Find where the given text appears and provide that cell's center as [X, Y] coordinate. 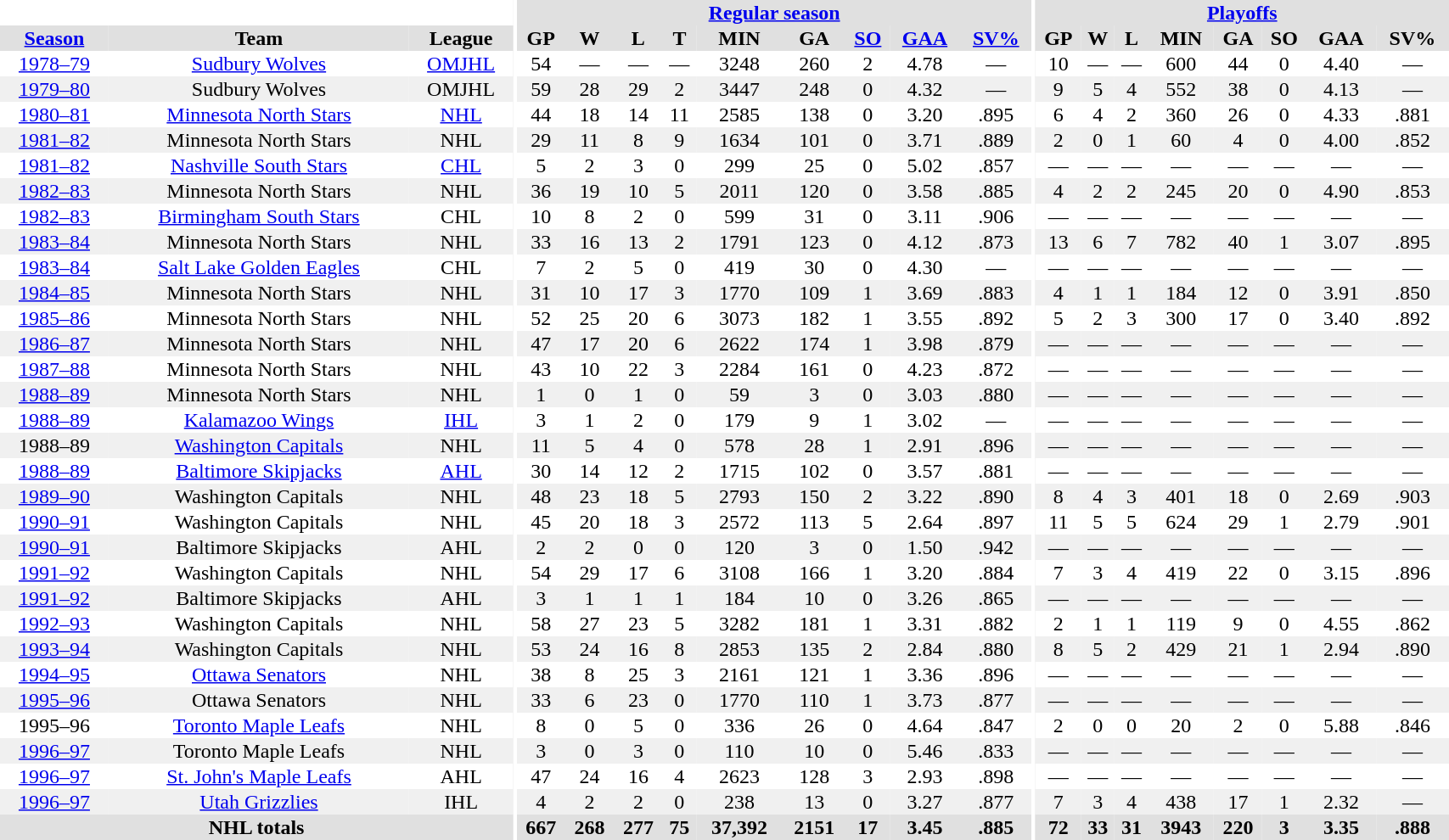
113 [815, 522]
3.73 [925, 700]
3248 [739, 64]
1987–88 [54, 369]
277 [638, 827]
3.15 [1341, 573]
2011 [739, 191]
.879 [997, 344]
4.78 [925, 64]
578 [739, 445]
.883 [997, 293]
Utah Grizzlies [259, 802]
2.64 [925, 522]
48 [542, 496]
2.69 [1341, 496]
Kalamazoo Wings [259, 420]
3.69 [925, 293]
3.57 [925, 471]
3.55 [925, 318]
4.12 [925, 242]
3.58 [925, 191]
3.22 [925, 496]
2.84 [925, 649]
3108 [739, 573]
27 [589, 624]
36 [542, 191]
3.40 [1341, 318]
1.50 [925, 547]
3282 [739, 624]
4.33 [1341, 115]
5.88 [1341, 725]
150 [815, 496]
401 [1182, 496]
1994–95 [54, 675]
2284 [739, 369]
1985–86 [54, 318]
3.11 [925, 216]
.873 [997, 242]
138 [815, 115]
.862 [1412, 624]
3.91 [1341, 293]
3447 [739, 89]
4.00 [1341, 140]
St. John's Maple Leafs [259, 776]
1993–94 [54, 649]
58 [542, 624]
.889 [997, 140]
1634 [739, 140]
1989–90 [54, 496]
2585 [739, 115]
599 [739, 216]
1980–81 [54, 115]
248 [815, 89]
.847 [997, 725]
40 [1238, 242]
299 [739, 165]
102 [815, 471]
1978–79 [54, 64]
3.45 [925, 827]
119 [1182, 624]
2.79 [1341, 522]
2622 [739, 344]
268 [589, 827]
3.71 [925, 140]
300 [1182, 318]
.865 [997, 598]
League [461, 38]
37,392 [739, 827]
.857 [997, 165]
238 [739, 802]
.898 [997, 776]
3073 [739, 318]
2161 [739, 675]
3.27 [925, 802]
NHL totals [256, 827]
4.32 [925, 89]
3.98 [925, 344]
2.94 [1341, 649]
4.40 [1341, 64]
3.31 [925, 624]
182 [815, 318]
179 [739, 420]
1979–80 [54, 89]
19 [589, 191]
101 [815, 140]
T [680, 38]
245 [1182, 191]
4.64 [925, 725]
60 [1182, 140]
.888 [1412, 827]
181 [815, 624]
5.46 [925, 751]
.850 [1412, 293]
2853 [739, 649]
3.07 [1341, 242]
4.90 [1341, 191]
Team [259, 38]
2.32 [1341, 802]
552 [1182, 89]
Playoffs [1242, 13]
360 [1182, 115]
.884 [997, 573]
2.93 [925, 776]
4.55 [1341, 624]
Regular season [774, 13]
Season [54, 38]
600 [1182, 64]
2151 [815, 827]
45 [542, 522]
1986–87 [54, 344]
.833 [997, 751]
75 [680, 827]
4.30 [925, 267]
.906 [997, 216]
3943 [1182, 827]
336 [739, 725]
123 [815, 242]
53 [542, 649]
.846 [1412, 725]
2572 [739, 522]
121 [815, 675]
.872 [997, 369]
.901 [1412, 522]
260 [815, 64]
3.26 [925, 598]
4.23 [925, 369]
220 [1238, 827]
1984–85 [54, 293]
Nashville South Stars [259, 165]
5.02 [925, 165]
72 [1058, 827]
1715 [739, 471]
128 [815, 776]
782 [1182, 242]
3.35 [1341, 827]
Birmingham South Stars [259, 216]
174 [815, 344]
.853 [1412, 191]
21 [1238, 649]
1791 [739, 242]
43 [542, 369]
438 [1182, 802]
.903 [1412, 496]
.852 [1412, 140]
.897 [997, 522]
2793 [739, 496]
1992–93 [54, 624]
.882 [997, 624]
624 [1182, 522]
3.36 [925, 675]
4.13 [1341, 89]
109 [815, 293]
3.03 [925, 395]
2.91 [925, 445]
Salt Lake Golden Eagles [259, 267]
166 [815, 573]
667 [542, 827]
52 [542, 318]
2623 [739, 776]
429 [1182, 649]
161 [815, 369]
3.02 [925, 420]
.942 [997, 547]
135 [815, 649]
